Return (x, y) of the center of cell containing provided text 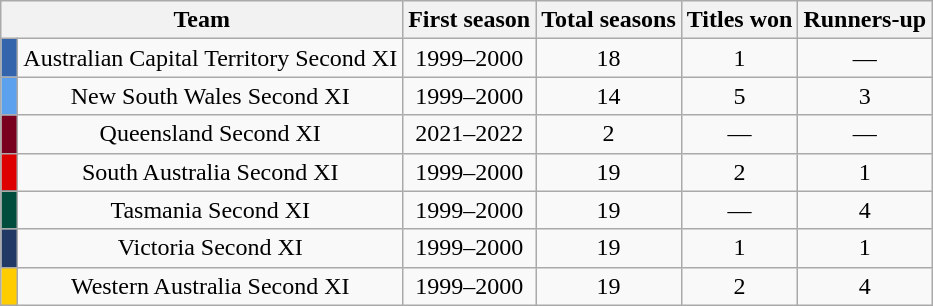
Victoria Second XI (210, 248)
South Australia Second XI (210, 172)
Runners-up (865, 20)
5 (740, 96)
Tasmania Second XI (210, 210)
3 (865, 96)
Queensland Second XI (210, 134)
2021–2022 (470, 134)
New South Wales Second XI (210, 96)
First season (470, 20)
Team (202, 20)
Total seasons (609, 20)
18 (609, 58)
Western Australia Second XI (210, 286)
Australian Capital Territory Second XI (210, 58)
Titles won (740, 20)
14 (609, 96)
